Return (x, y) of the center of cell containing provided text 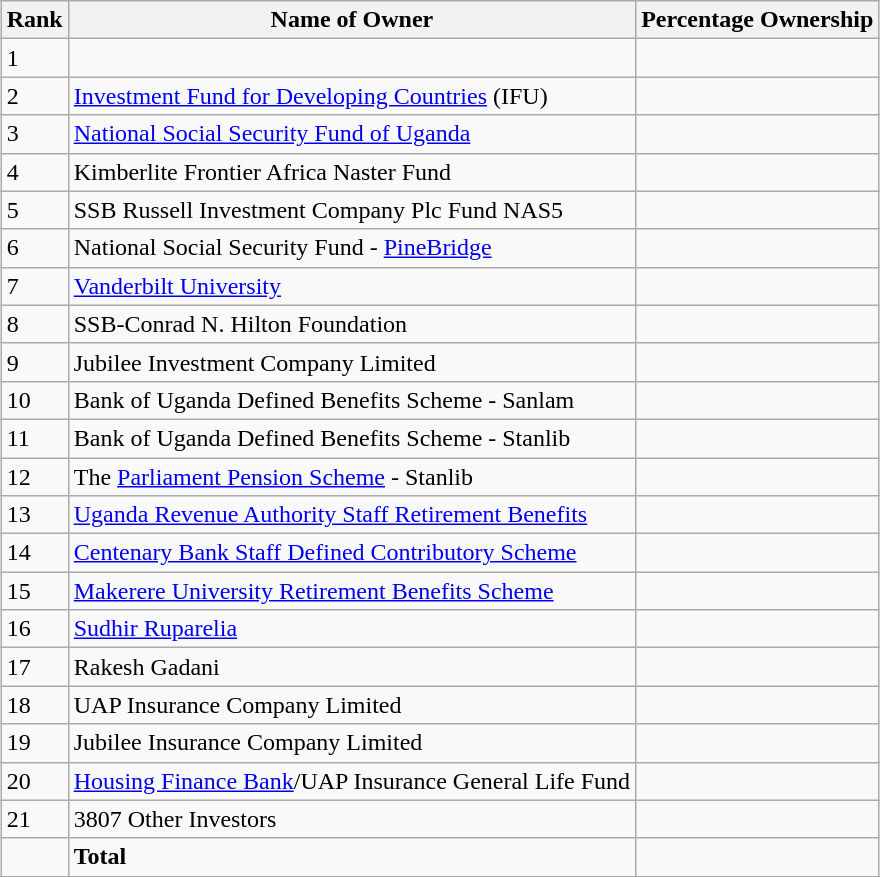
18 (34, 705)
Vanderbilt University (352, 286)
21 (34, 819)
3807 Other Investors (352, 819)
National Social Security Fund of Uganda (352, 134)
12 (34, 477)
1 (34, 58)
Kimberlite Frontier Africa Naster Fund (352, 172)
6 (34, 248)
Centenary Bank Staff Defined Contributory Scheme (352, 553)
SSB-Conrad N. Hilton Foundation (352, 324)
3 (34, 134)
8 (34, 324)
SSB Russell Investment Company Plc Fund NAS5 (352, 210)
2 (34, 96)
Rakesh Gadani (352, 667)
Housing Finance Bank/UAP Insurance General Life Fund (352, 781)
Sudhir Ruparelia (352, 629)
Total (352, 857)
Uganda Revenue Authority Staff Retirement Benefits (352, 515)
UAP Insurance Company Limited (352, 705)
5 (34, 210)
National Social Security Fund - PineBridge (352, 248)
Name of Owner (352, 20)
4 (34, 172)
Rank (34, 20)
Bank of Uganda Defined Benefits Scheme - Stanlib (352, 438)
Jubilee Insurance Company Limited (352, 743)
Makerere University Retirement Benefits Scheme (352, 591)
14 (34, 553)
7 (34, 286)
16 (34, 629)
11 (34, 438)
Jubilee Investment Company Limited (352, 362)
9 (34, 362)
19 (34, 743)
17 (34, 667)
Bank of Uganda Defined Benefits Scheme - Sanlam (352, 400)
20 (34, 781)
10 (34, 400)
13 (34, 515)
Percentage Ownership (758, 20)
The Parliament Pension Scheme - Stanlib (352, 477)
Investment Fund for Developing Countries (IFU) (352, 96)
15 (34, 591)
